Pinpoint the cell where the given text exists, returning its (X, Y) midpoint coordinate. 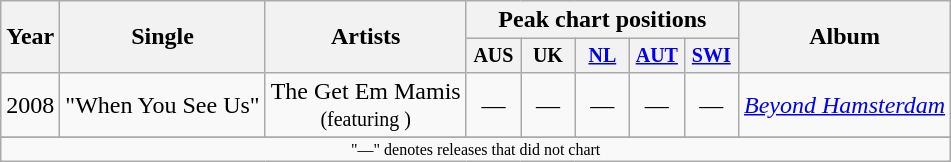
AUT (657, 56)
NL (602, 56)
SWI (711, 56)
"When You See Us" (162, 104)
The Get Em Mamis (featuring ) (366, 104)
Peak chart positions (602, 20)
Album (845, 37)
UK (548, 56)
Single (162, 37)
2008 (30, 104)
Year (30, 37)
Artists (366, 37)
AUS (493, 56)
Beyond Hamsterdam (845, 104)
"—" denotes releases that did not chart (476, 149)
